Search for the cell housing the specified text and yield its (X, Y) center coordinate. 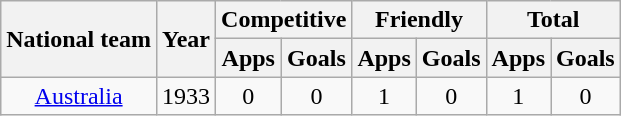
Competitive (284, 20)
National team (79, 39)
1933 (186, 96)
Australia (79, 96)
Friendly (419, 20)
Year (186, 39)
Total (553, 20)
